From the cell containing the given text, extract its center point as [X, Y] coordinate. 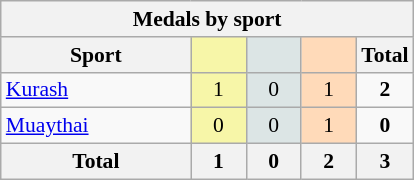
3 [384, 162]
Sport [96, 55]
Kurash [96, 90]
Muaythai [96, 126]
Medals by sport [208, 19]
